Find where the given text appears and provide that cell's center as (X, Y) coordinate. 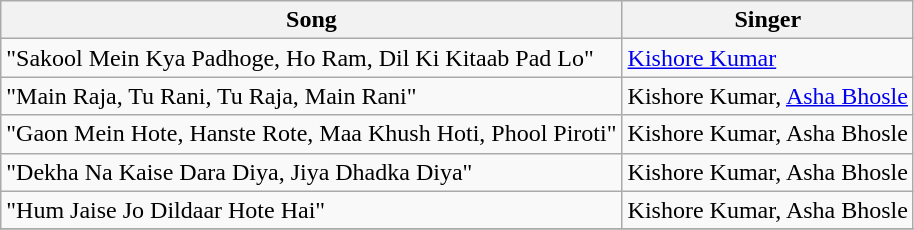
Kishore Kumar (768, 58)
"Hum Jaise Jo Dildaar Hote Hai" (312, 210)
"Gaon Mein Hote, Hanste Rote, Maa Khush Hoti, Phool Piroti" (312, 134)
"Sakool Mein Kya Padhoge, Ho Ram, Dil Ki Kitaab Pad Lo" (312, 58)
"Main Raja, Tu Rani, Tu Raja, Main Rani" (312, 96)
Song (312, 20)
Singer (768, 20)
"Dekha Na Kaise Dara Diya, Jiya Dhadka Diya" (312, 172)
